Identify which cell holds the provided text, then report its (x, y) central coordinate. 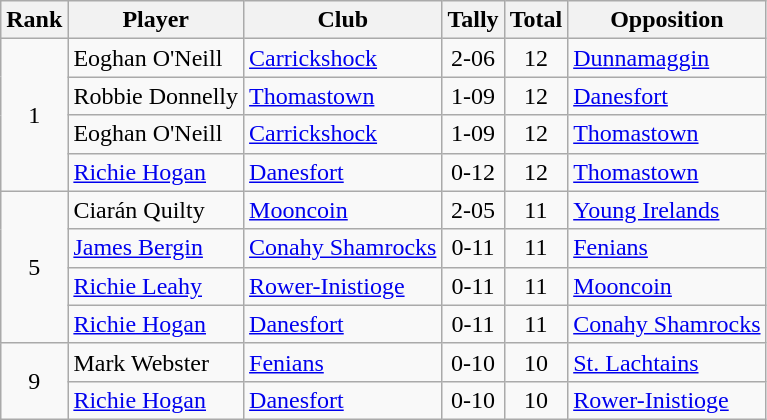
2-06 (473, 58)
Player (156, 20)
Young Irelands (667, 210)
0-12 (473, 172)
Dunnamaggin (667, 58)
James Bergin (156, 248)
St. Lachtains (667, 362)
Total (536, 20)
Robbie Donnelly (156, 96)
Richie Leahy (156, 286)
2-05 (473, 210)
1 (34, 115)
Tally (473, 20)
Club (343, 20)
Mark Webster (156, 362)
Ciarán Quilty (156, 210)
5 (34, 267)
Opposition (667, 20)
9 (34, 381)
Rank (34, 20)
